Locate the cell with the specified text and output its [x, y] center coordinate. 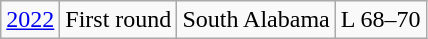
2022 [30, 20]
L 68–70 [380, 20]
South Alabama [256, 20]
First round [118, 20]
